Provide the [x, y] coordinate of the cell's center where the given text is located.  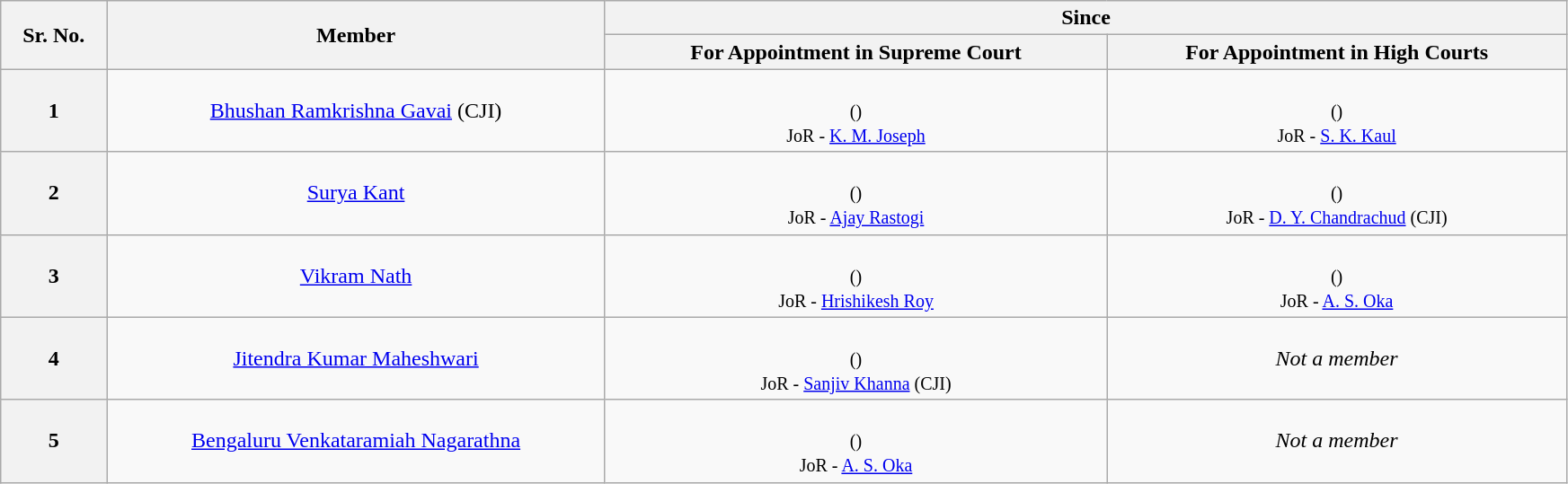
5 [54, 441]
()JoR - Sanjiv Khanna (CJI) [855, 358]
Bengaluru Venkataramiah Nagarathna [356, 441]
For Appointment in Supreme Court [855, 52]
For Appointment in High Courts [1337, 52]
()JoR - Hrishikesh Roy [855, 276]
()JoR - Ajay Rastogi [855, 193]
Member [356, 35]
2 [54, 193]
4 [54, 358]
()JoR - D. Y. Chandrachud (CJI) [1337, 193]
Bhushan Ramkrishna Gavai (CJI) [356, 110]
1 [54, 110]
Jitendra Kumar Maheshwari [356, 358]
()JoR - S. K. Kaul [1337, 110]
()JoR - K. M. Joseph [855, 110]
Surya Kant [356, 193]
Since [1085, 18]
3 [54, 276]
Sr. No. [54, 35]
Vikram Nath [356, 276]
